Provide the (X, Y) coordinate of the cell's center where the given text is located.  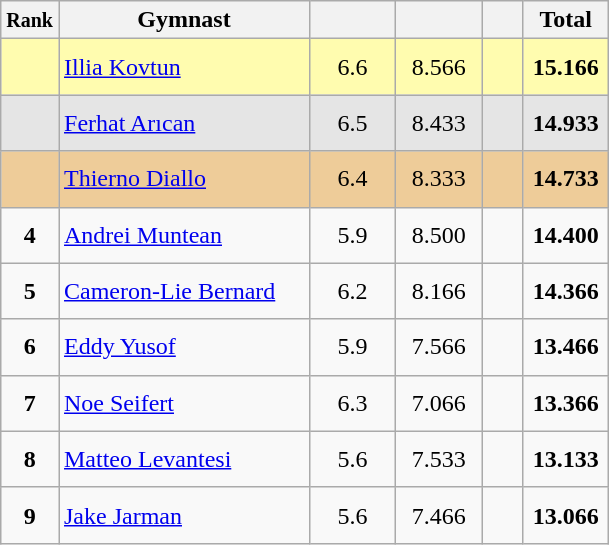
6.6 (353, 67)
13.466 (566, 347)
Ferhat Arıcan (184, 123)
6.5 (353, 123)
7 (30, 403)
8.500 (439, 235)
Jake Jarman (184, 515)
15.166 (566, 67)
8 (30, 459)
5 (30, 291)
Andrei Muntean (184, 235)
6 (30, 347)
Illia Kovtun (184, 67)
Noe Seifert (184, 403)
9 (30, 515)
13.366 (566, 403)
7.533 (439, 459)
Gymnast (184, 20)
6.3 (353, 403)
6.4 (353, 179)
7.066 (439, 403)
Thierno Diallo (184, 179)
8.566 (439, 67)
Eddy Yusof (184, 347)
14.733 (566, 179)
14.933 (566, 123)
Total (566, 20)
8.333 (439, 179)
7.466 (439, 515)
14.400 (566, 235)
8.433 (439, 123)
8.166 (439, 291)
Cameron-Lie Bernard (184, 291)
4 (30, 235)
Matteo Levantesi (184, 459)
13.133 (566, 459)
14.366 (566, 291)
13.066 (566, 515)
Rank (30, 20)
7.566 (439, 347)
6.2 (353, 291)
